Determine the [x, y] coordinate at the center of the cell enclosing the given text.  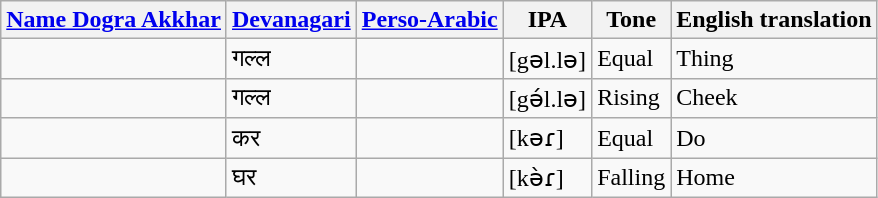
Cheek [774, 98]
[gəl.lə] [547, 59]
Devanagari [291, 20]
IPA [547, 20]
घर [291, 178]
English translation [774, 20]
कर [291, 138]
Falling [632, 178]
Home [774, 178]
Name Dogra Akkhar [114, 20]
Perso-Arabic [430, 20]
Thing [774, 59]
[kə̀ɾ] [547, 178]
[gə́l.lə] [547, 98]
[kəɾ] [547, 138]
Tone [632, 20]
Rising [632, 98]
Do [774, 138]
